Return the [X, Y] coordinate for the center point of the cell that contains the specified text.  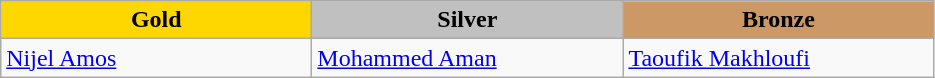
Bronze [778, 20]
Gold [156, 20]
Nijel Amos [156, 58]
Silver [468, 20]
Taoufik Makhloufi [778, 58]
Mohammed Aman [468, 58]
